Extract the [X, Y] coordinate from the center of the cell holding the provided text.  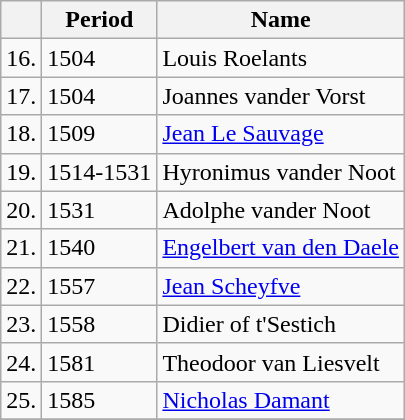
Hyronimus vander Noot [281, 172]
25. [22, 400]
24. [22, 362]
Adolphe vander Noot [281, 210]
Nicholas Damant [281, 400]
23. [22, 324]
Louis Roelants [281, 58]
1558 [100, 324]
Name [281, 20]
Period [100, 20]
19. [22, 172]
1531 [100, 210]
1585 [100, 400]
Theodoor van Liesvelt [281, 362]
17. [22, 96]
20. [22, 210]
Joannes vander Vorst [281, 96]
1557 [100, 286]
16. [22, 58]
Jean Le Sauvage [281, 134]
Engelbert van den Daele [281, 248]
18. [22, 134]
22. [22, 286]
1540 [100, 248]
1581 [100, 362]
21. [22, 248]
Jean Scheyfve [281, 286]
Didier of t'Sestich [281, 324]
1509 [100, 134]
1514-1531 [100, 172]
